Output the [X, Y] coordinate of the center of the cell containing the given text.  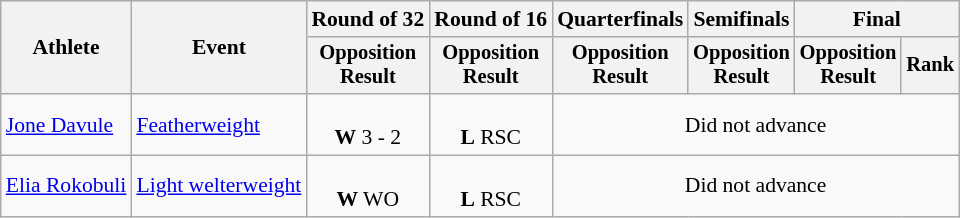
Round of 32 [368, 19]
Round of 16 [490, 19]
Light welterweight [218, 186]
Quarterfinals [620, 19]
Jone Davule [66, 124]
Featherweight [218, 124]
W WO [368, 186]
Event [218, 48]
Final [877, 19]
W 3 - 2 [368, 124]
Elia Rokobuli [66, 186]
Rank [930, 66]
Athlete [66, 48]
Semifinals [742, 19]
